Locate the cell with the specified text and output its (X, Y) center coordinate. 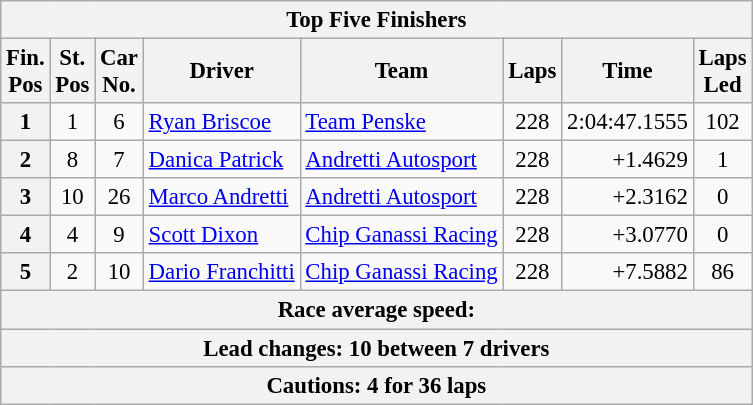
+1.4629 (628, 160)
8 (72, 160)
Scott Dixon (222, 235)
LapsLed (722, 72)
26 (120, 197)
CarNo. (120, 72)
Lead changes: 10 between 7 drivers (376, 348)
+7.5882 (628, 273)
Fin.Pos (26, 72)
Dario Franchitti (222, 273)
St.Pos (72, 72)
Driver (222, 72)
Cautions: 4 for 36 laps (376, 385)
+3.0770 (628, 235)
102 (722, 122)
3 (26, 197)
5 (26, 273)
Team (402, 72)
Ryan Briscoe (222, 122)
Danica Patrick (222, 160)
9 (120, 235)
86 (722, 273)
Time (628, 72)
Marco Andretti (222, 197)
+2.3162 (628, 197)
7 (120, 160)
Team Penske (402, 122)
Race average speed: (376, 310)
Top Five Finishers (376, 20)
6 (120, 122)
2:04:47.1555 (628, 122)
Laps (532, 72)
